Capture the cell that displays the provided text and extract its (X, Y) central coordinate. 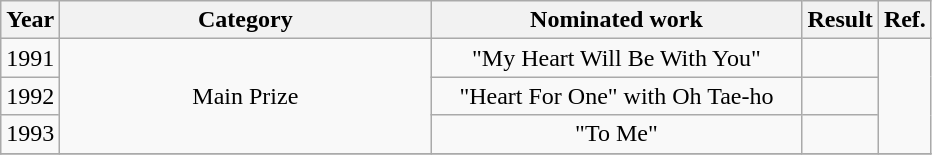
Year (30, 20)
1993 (30, 134)
Category (246, 20)
"My Heart Will Be With You" (616, 58)
Main Prize (246, 96)
1991 (30, 58)
Ref. (904, 20)
Nominated work (616, 20)
"Heart For One" with Oh Tae-ho (616, 96)
"To Me" (616, 134)
1992 (30, 96)
Result (840, 20)
